Capture the cell that displays the provided text and extract its [x, y] central coordinate. 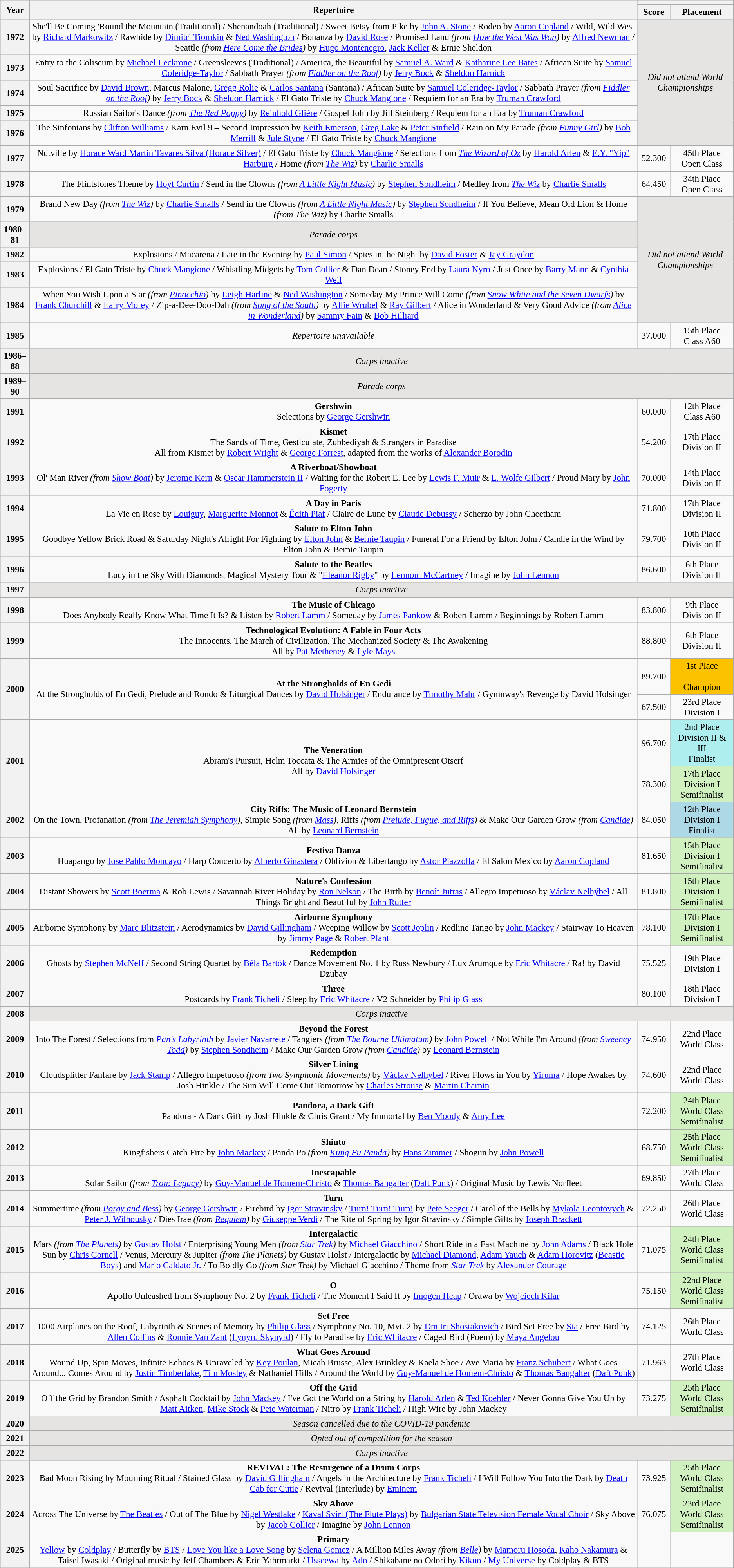
1983 [15, 274]
Year [15, 10]
ShintoKingfishers Catch Fire by John Mackey / Panda Po (from Kung Fu Panda) by Hans Zimmer / Shogun by John Powell [334, 1147]
The Flintstones Theme by Hoyt Curtin / Send in the Clowns (from A Little Night Music) by Stephen Sondheim / Medley from The Wiz by Charlie Smalls [334, 184]
76.075 [653, 1514]
2025 [15, 1550]
2017 [15, 1327]
67.500 [653, 707]
1993 [15, 478]
1992 [15, 442]
12th PlaceClass A60 [702, 411]
64.450 [653, 184]
75.150 [653, 1291]
1998 [15, 610]
2007 [15, 994]
Explosions / Macarena / Late in the Evening by Paul Simon / Spies in the Night by David Foster & Jay Graydon [334, 254]
80.100 [653, 994]
Placement [702, 12]
ThreePostcards by Frank Ticheli / Sleep by Eric Whitacre / V2 Schneider by Philip Glass [334, 994]
2021 [15, 1438]
14th PlaceDivision II [702, 478]
74.600 [653, 1075]
2003 [15, 856]
1994 [15, 509]
Opted out of competition for the season [381, 1438]
1979 [15, 209]
23rd PlaceDivision I [702, 707]
InescapableSolar Sailor (from Tron: Legacy) by Guy-Manuel de Homem-Christo & Thomas Bangalter (Daft Punk) / Original Music by Lewis Norfleet [334, 1178]
89.700 [653, 676]
2022 [15, 1453]
84.050 [653, 820]
71.963 [653, 1362]
1975 [15, 113]
1985 [15, 335]
Score [653, 12]
A Day in ParisLa Vie en Rose by Louiguy, Marguerite Monnot & Édith Piaf / Claire de Lune by Claude Debussy / Scherzo by John Cheetham [334, 509]
2005 [15, 928]
68.750 [653, 1147]
2009 [15, 1039]
34th PlaceOpen Class [702, 184]
1996 [15, 570]
86.600 [653, 570]
73.925 [653, 1478]
45th PlaceOpen Class [702, 158]
Repertoire unavailable [334, 335]
The VenerationAbram's Pursuit, Helm Toccata & The Armies of the Omnipresent OtserfAll by David Holsinger [334, 761]
2015 [15, 1249]
10th PlaceDivision II [702, 539]
2008 [15, 1014]
Pandora, a Dark GiftPandora - A Dark Gift by Josh Hinkle & Chris Grant / My Immortal by Ben Moody & Amy Lee [334, 1111]
2013 [15, 1178]
52.300 [653, 158]
2014 [15, 1208]
1st PlaceChampion [702, 676]
2023 [15, 1478]
72.250 [653, 1208]
60.000 [653, 411]
69.850 [653, 1178]
2002 [15, 820]
1972 [15, 37]
72.200 [653, 1111]
1989–90 [15, 386]
1976 [15, 133]
2016 [15, 1291]
2019 [15, 1398]
37.000 [653, 335]
2001 [15, 761]
54.200 [653, 442]
1977 [15, 158]
GershwinSelections by George Gershwin [334, 411]
2011 [15, 1111]
2012 [15, 1147]
9th PlaceDivision II [702, 610]
79.700 [653, 539]
15th PlaceClass A60 [702, 335]
12th PlaceDivision IFinalist [702, 820]
1984 [15, 305]
2020 [15, 1423]
Salute to the BeatlesLucy in the Sky With Diamonds, Magical Mystery Tour & "Eleanor Rigby" by Lennon–McCartney / Imagine by John Lennon [334, 570]
1995 [15, 539]
2000 [15, 689]
1974 [15, 93]
1999 [15, 641]
71.075 [653, 1249]
1991 [15, 411]
70.000 [653, 478]
81.650 [653, 856]
96.700 [653, 743]
1973 [15, 68]
78.100 [653, 928]
23rd PlaceWorld ClassSemifinalist [702, 1514]
2nd PlaceDivision II & IIIFinalist [702, 743]
1986–88 [15, 361]
22nd PlaceWorld ClassSemifinalist [702, 1291]
Russian Sailor's Dance (from The Red Poppy) by Reinhold Glière / Gospel John by Jill Steinberg / Requiem for an Era by Truman Crawford [334, 113]
1980–81 [15, 234]
78.300 [653, 784]
1997 [15, 590]
81.800 [653, 892]
Season cancelled due to the COVID-19 pandemic [381, 1423]
2018 [15, 1362]
2004 [15, 892]
71.800 [653, 509]
19th PlaceDivision I [702, 963]
73.275 [653, 1398]
2024 [15, 1514]
1978 [15, 184]
18th PlaceDivision I [702, 994]
83.800 [653, 610]
88.800 [653, 641]
74.950 [653, 1039]
OApollo Unleashed from Symphony No. 2 by Frank Ticheli / The Moment I Said It by Imogen Heap / Orawa by Wojciech Kilar [334, 1291]
Repertoire [334, 10]
75.525 [653, 963]
1982 [15, 254]
2010 [15, 1075]
2006 [15, 963]
74.125 [653, 1327]
